From the cell containing the given text, extract its center point as (X, Y) coordinate. 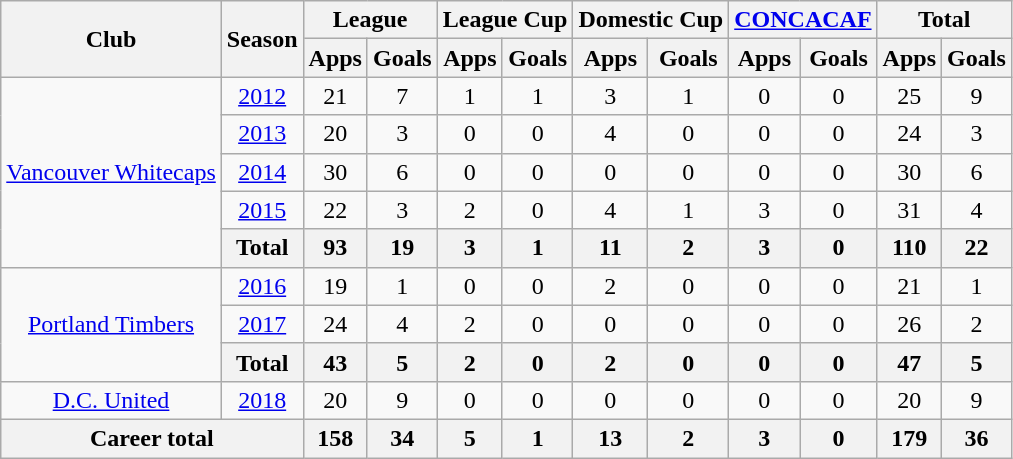
93 (335, 248)
League Cup (505, 20)
11 (610, 248)
179 (909, 438)
Domestic Cup (651, 20)
2017 (262, 324)
47 (909, 362)
36 (977, 438)
Career total (152, 438)
Vancouver Whitecaps (112, 172)
2013 (262, 134)
CONCACAF (803, 20)
13 (610, 438)
2014 (262, 172)
158 (335, 438)
Season (262, 39)
D.C. United (112, 400)
2018 (262, 400)
Portland Timbers (112, 324)
2015 (262, 210)
League (370, 20)
25 (909, 96)
2012 (262, 96)
43 (335, 362)
110 (909, 248)
26 (909, 324)
Club (112, 39)
7 (402, 96)
31 (909, 210)
2016 (262, 286)
34 (402, 438)
